Search for the cell housing the specified text and yield its (x, y) center coordinate. 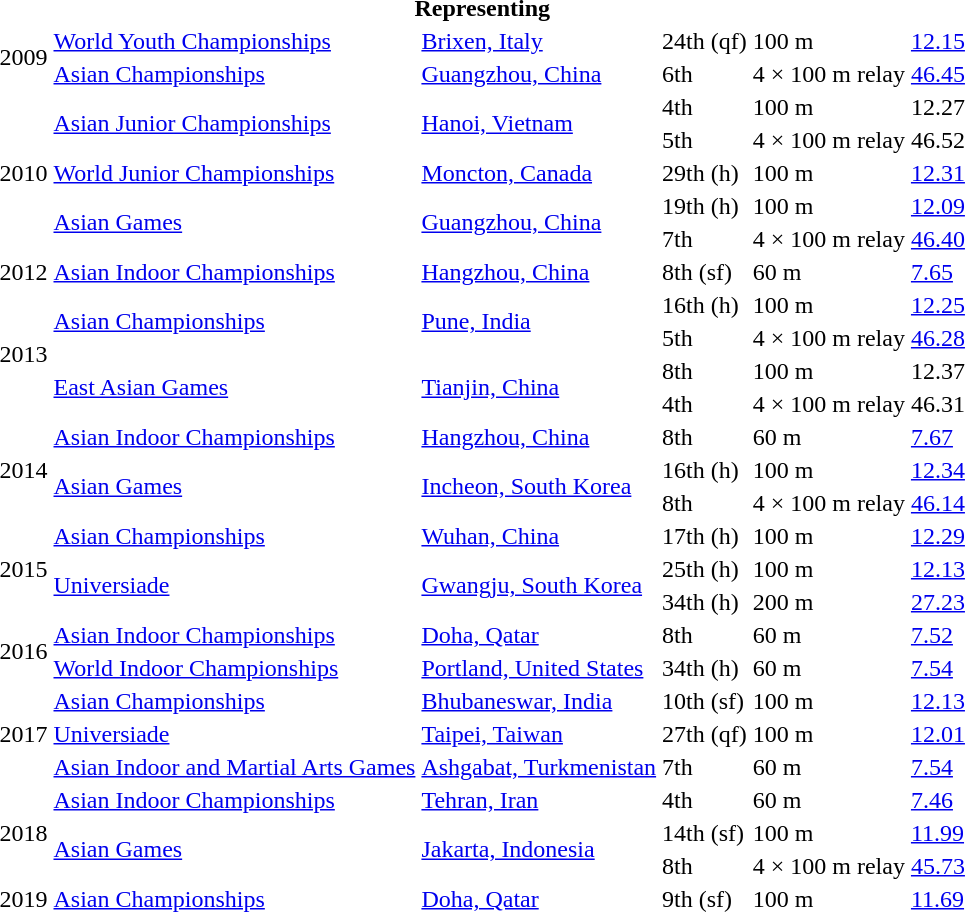
Hanoi, Vietnam (539, 124)
Brixen, Italy (539, 41)
Asian Indoor and Martial Arts Games (234, 767)
27th (qf) (705, 734)
World Youth Championships (234, 41)
Portland, United States (539, 668)
World Junior Championships (234, 173)
24th (qf) (705, 41)
East Asian Games (234, 388)
Doha, Qatar (539, 635)
Ashgabat, Turkmenistan (539, 767)
Gwangju, South Korea (539, 586)
25th (h) (705, 569)
Wuhan, China (539, 536)
19th (h) (705, 206)
Incheon, South Korea (539, 486)
Taipei, Taiwan (539, 734)
Tianjin, China (539, 388)
Jakarta, Indonesia (539, 850)
8th (sf) (705, 272)
Moncton, Canada (539, 173)
World Indoor Championships (234, 668)
6th (705, 74)
Pune, India (539, 322)
Bhubaneswar, India (539, 701)
14th (sf) (705, 833)
10th (sf) (705, 701)
29th (h) (705, 173)
17th (h) (705, 536)
Tehran, Iran (539, 800)
Asian Junior Championships (234, 124)
200 m (828, 602)
